Scan for the cell matching the given text and deliver its (x, y) coordinate at center. 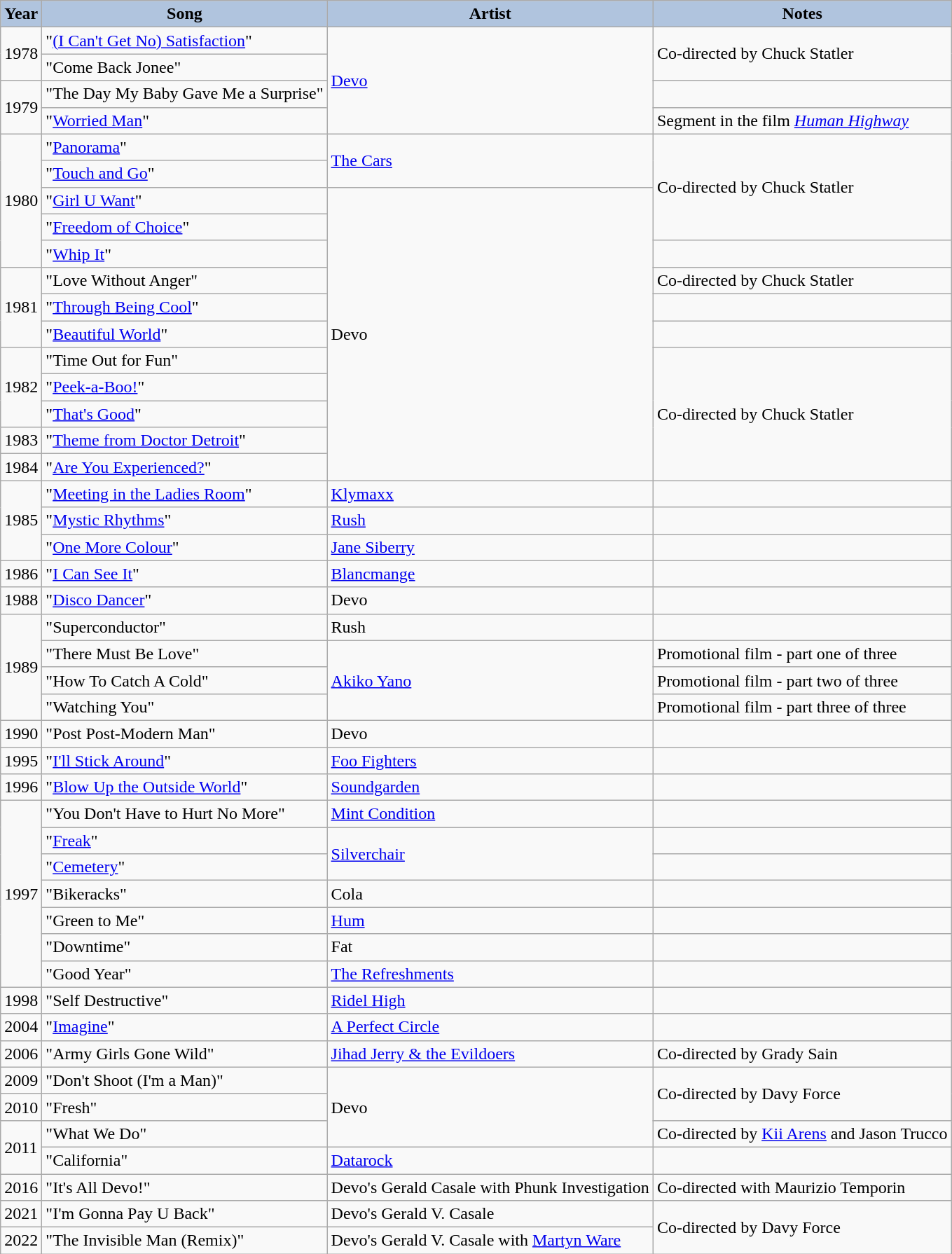
"It's All Devo!" (185, 1187)
"Downtime" (185, 947)
"(I Can't Get No) Satisfaction" (185, 41)
"Self Destructive" (185, 1000)
"There Must Be Love" (185, 654)
2010 (21, 1107)
"Worried Man" (185, 120)
A Perfect Circle (490, 1027)
Klymaxx (490, 494)
2006 (21, 1054)
Song (185, 14)
"Good Year" (185, 974)
"Come Back Jonee" (185, 67)
1995 (21, 760)
Silverchair (490, 854)
"Army Girls Gone Wild" (185, 1054)
Jane Siberry (490, 547)
Hum (490, 921)
Artist (490, 14)
2021 (21, 1214)
"The Invisible Man (Remix)" (185, 1241)
"Girl U Want" (185, 200)
Mint Condition (490, 814)
Segment in the film Human Highway (802, 120)
"Fresh" (185, 1107)
1981 (21, 307)
1979 (21, 107)
"I'll Stick Around" (185, 760)
1983 (21, 441)
"The Day My Baby Gave Me a Surprise" (185, 94)
1988 (21, 600)
1996 (21, 787)
The Refreshments (490, 974)
"You Don't Have to Hurt No More" (185, 814)
1998 (21, 1000)
"How To Catch A Cold" (185, 680)
1984 (21, 467)
Ridel High (490, 1000)
Year (21, 14)
"Whip It" (185, 254)
Blancmange (490, 574)
"Touch and Go" (185, 174)
Notes (802, 14)
"Theme from Doctor Detroit" (185, 441)
Jihad Jerry & the Evildoers (490, 1054)
"Post Post-Modern Man" (185, 733)
"Meeting in the Ladies Room" (185, 494)
Fat (490, 947)
Devo's Gerald Casale with Phunk Investigation (490, 1187)
2004 (21, 1027)
"Imagine" (185, 1027)
1989 (21, 667)
1982 (21, 387)
"Through Being Cool" (185, 307)
"Disco Dancer" (185, 600)
"Beautiful World" (185, 334)
"Freedom of Choice" (185, 227)
Promotional film - part three of three (802, 707)
The Cars (490, 160)
"Freak" (185, 841)
2022 (21, 1241)
1978 (21, 54)
"Green to Me" (185, 921)
"Panorama" (185, 147)
Co-directed with Maurizio Temporin (802, 1187)
"One More Colour" (185, 547)
"That's Good" (185, 414)
"Cemetery" (185, 867)
"Love Without Anger" (185, 280)
Foo Fighters (490, 760)
Devo's Gerald V. Casale with Martyn Ware (490, 1241)
"Don't Shoot (I'm a Man)" (185, 1080)
"Watching You" (185, 707)
Cola (490, 894)
Promotional film - part two of three (802, 680)
Co-directed by Grady Sain (802, 1054)
Akiko Yano (490, 680)
"Time Out for Fun" (185, 361)
2011 (21, 1147)
2016 (21, 1187)
"Superconductor" (185, 627)
1986 (21, 574)
"I Can See It" (185, 574)
Devo's Gerald V. Casale (490, 1214)
2009 (21, 1080)
1985 (21, 521)
1990 (21, 733)
"Peek-a-Boo!" (185, 387)
Co-directed by Kii Arens and Jason Trucco (802, 1134)
1980 (21, 200)
"Blow Up the Outside World" (185, 787)
"Mystic Rhythms" (185, 521)
"What We Do" (185, 1134)
"Are You Experienced?" (185, 467)
1997 (21, 894)
Promotional film - part one of three (802, 654)
Soundgarden (490, 787)
"I'm Gonna Pay U Back" (185, 1214)
"California" (185, 1160)
Datarock (490, 1160)
"Bikeracks" (185, 894)
